Locate the cell with the specified text and output its (x, y) center coordinate. 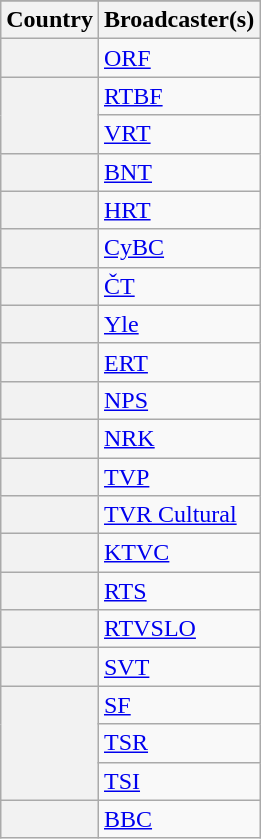
HRT (178, 210)
BBC (178, 819)
BNT (178, 172)
Yle (178, 324)
TVP (178, 477)
RTVSLO (178, 629)
RTS (178, 591)
RTBF (178, 96)
VRT (178, 134)
ČT (178, 286)
TVR Cultural (178, 515)
Broadcaster(s) (178, 20)
NRK (178, 438)
TSR (178, 743)
ERT (178, 362)
CyBC (178, 248)
SVT (178, 667)
ORF (178, 58)
NPS (178, 400)
TSI (178, 781)
Country (50, 20)
KTVC (178, 553)
SF (178, 705)
